Extract the [X, Y] coordinate from the center of the cell holding the provided text.  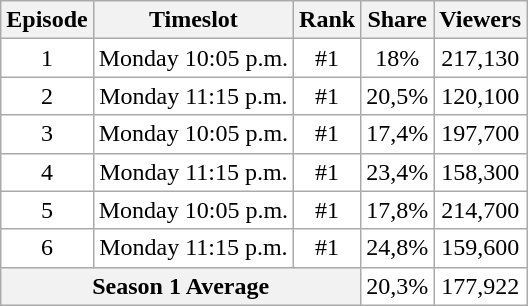
Episode [47, 20]
3 [47, 134]
158,300 [480, 172]
23,4% [398, 172]
Timeslot [193, 20]
159,600 [480, 248]
177,922 [480, 286]
Share [398, 20]
24,8% [398, 248]
Season 1 Average [181, 286]
Viewers [480, 20]
17,4% [398, 134]
20,5% [398, 96]
2 [47, 96]
1 [47, 58]
20,3% [398, 286]
4 [47, 172]
214,700 [480, 210]
197,700 [480, 134]
120,100 [480, 96]
17,8% [398, 210]
18% [398, 58]
217,130 [480, 58]
5 [47, 210]
Rank [328, 20]
6 [47, 248]
